Provide the [X, Y] coordinate of the cell's center where the given text is located.  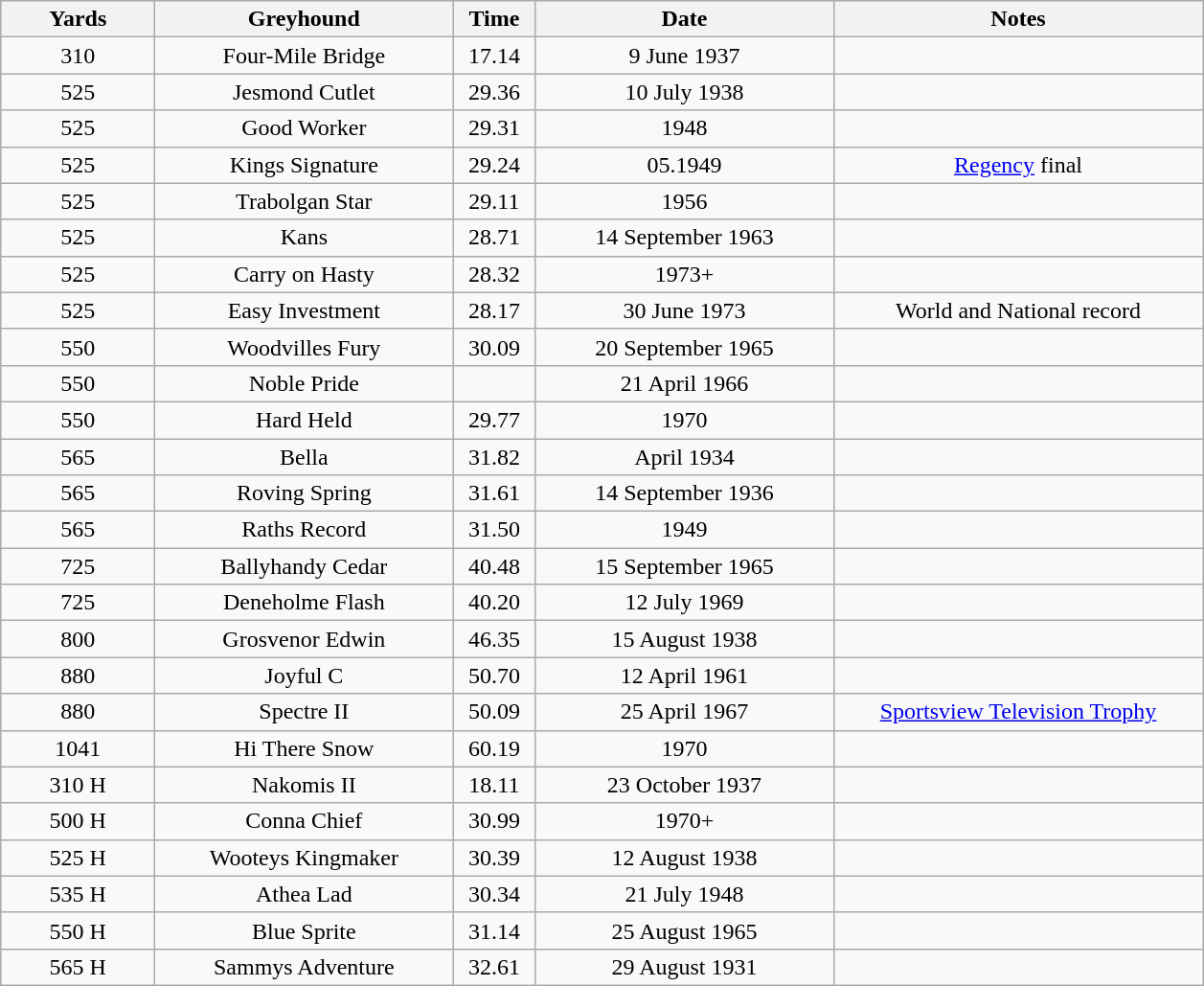
12 August 1938 [684, 858]
29.36 [494, 92]
Kans [305, 238]
Regency final [1018, 165]
Easy Investment [305, 310]
Hi There Snow [305, 748]
Kings Signature [305, 165]
21 July 1948 [684, 894]
Trabolgan Star [305, 201]
Sportsview Television Trophy [1018, 712]
Noble Pride [305, 383]
1970+ [684, 821]
550 H [79, 930]
1956 [684, 201]
Four-Mile Bridge [305, 56]
Hard Held [305, 420]
Greyhound [305, 19]
Conna Chief [305, 821]
Ballyhandy Cedar [305, 566]
Date [684, 19]
20 September 1965 [684, 347]
Blue Sprite [305, 930]
28.71 [494, 238]
14 September 1936 [684, 493]
1949 [684, 530]
Grosvenor Edwin [305, 639]
April 1934 [684, 457]
9 June 1937 [684, 56]
30.99 [494, 821]
30.39 [494, 858]
310 [79, 56]
535 H [79, 894]
50.70 [494, 676]
Jesmond Cutlet [305, 92]
Good Worker [305, 128]
14 September 1963 [684, 238]
30 June 1973 [684, 310]
12 July 1969 [684, 603]
310 H [79, 785]
29.24 [494, 165]
17.14 [494, 56]
Raths Record [305, 530]
31.61 [494, 493]
25 August 1965 [684, 930]
Deneholme Flash [305, 603]
Carry on Hasty [305, 274]
29.11 [494, 201]
28.32 [494, 274]
1973+ [684, 274]
Nakomis II [305, 785]
60.19 [494, 748]
Roving Spring [305, 493]
1041 [79, 748]
25 April 1967 [684, 712]
29 August 1931 [684, 967]
Bella [305, 457]
Time [494, 19]
31.50 [494, 530]
29.31 [494, 128]
18.11 [494, 785]
Sammys Adventure [305, 967]
31.14 [494, 930]
Wooteys Kingmaker [305, 858]
10 July 1938 [684, 92]
31.82 [494, 457]
World and National record [1018, 310]
50.09 [494, 712]
32.61 [494, 967]
Spectre II [305, 712]
46.35 [494, 639]
15 September 1965 [684, 566]
Woodvilles Fury [305, 347]
525 H [79, 858]
21 April 1966 [684, 383]
12 April 1961 [684, 676]
Athea Lad [305, 894]
15 August 1938 [684, 639]
29.77 [494, 420]
30.09 [494, 347]
Joyful C [305, 676]
Notes [1018, 19]
28.17 [494, 310]
40.48 [494, 566]
Yards [79, 19]
30.34 [494, 894]
40.20 [494, 603]
565 H [79, 967]
05.1949 [684, 165]
1948 [684, 128]
23 October 1937 [684, 785]
800 [79, 639]
500 H [79, 821]
